Identify which cell holds the provided text, then report its [x, y] central coordinate. 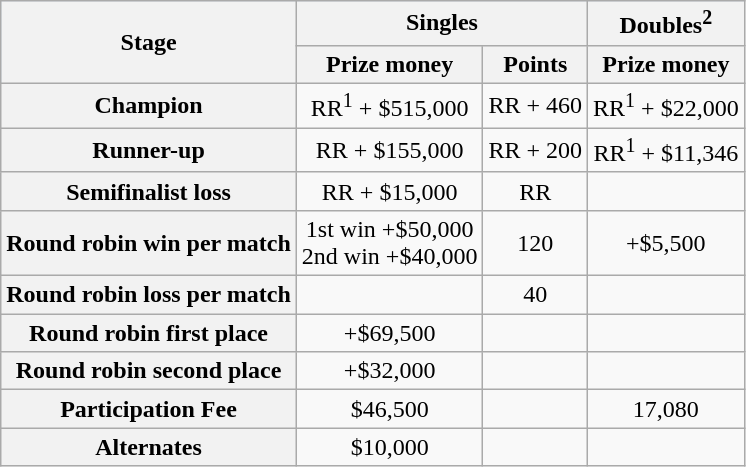
RR1 + $11,346 [666, 150]
RR + 460 [536, 106]
+$69,500 [390, 333]
Runner-up [149, 150]
Singles [442, 24]
1st win +$50,0002nd win +$40,000 [390, 244]
RR [536, 191]
Champion [149, 106]
Alternates [149, 447]
17,080 [666, 409]
Round robin second place [149, 371]
120 [536, 244]
Stage [149, 42]
RR + $15,000 [390, 191]
RR + 200 [536, 150]
RR1 + $22,000 [666, 106]
Points [536, 64]
Doubles2 [666, 24]
Round robin loss per match [149, 295]
RR1 + $515,000 [390, 106]
40 [536, 295]
+$5,500 [666, 244]
Participation Fee [149, 409]
Round robin win per match [149, 244]
RR + $155,000 [390, 150]
$46,500 [390, 409]
+$32,000 [390, 371]
Semifinalist loss [149, 191]
$10,000 [390, 447]
Round robin first place [149, 333]
